From the cell containing the given text, extract its center point as (X, Y) coordinate. 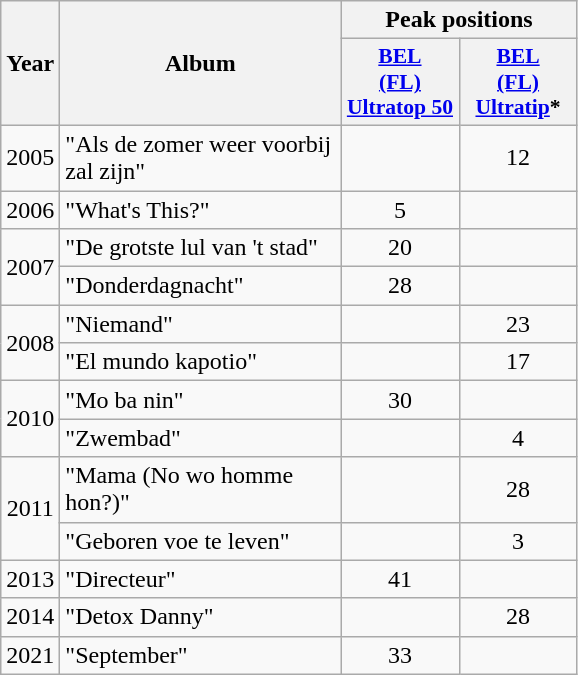
2008 (30, 343)
3 (518, 541)
20 (400, 248)
BEL(FL)Ultratop 50 (400, 82)
5 (400, 209)
41 (400, 579)
"Mama (No wo homme hon?)" (200, 490)
"Donderdagnacht" (200, 286)
Album (200, 64)
Peak positions (459, 20)
30 (400, 400)
"Als de zomer weer voorbij zal zijn" (200, 158)
23 (518, 324)
17 (518, 362)
"El mundo kapotio" (200, 362)
12 (518, 158)
2007 (30, 267)
"Zwembad" (200, 438)
2011 (30, 508)
2014 (30, 617)
2021 (30, 655)
"What's This?" (200, 209)
2010 (30, 419)
"Mo ba nin" (200, 400)
2013 (30, 579)
"Niemand" (200, 324)
"Geboren voe te leven" (200, 541)
4 (518, 438)
"September" (200, 655)
"De grotste lul van 't stad" (200, 248)
2006 (30, 209)
33 (400, 655)
Year (30, 64)
"Directeur" (200, 579)
BEL(FL)Ultratip* (518, 82)
"Detox Danny" (200, 617)
2005 (30, 158)
